Return (x, y) of the center of cell containing provided text 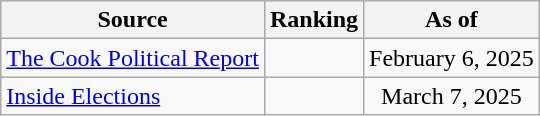
As of (452, 20)
The Cook Political Report (133, 58)
February 6, 2025 (452, 58)
March 7, 2025 (452, 96)
Inside Elections (133, 96)
Ranking (314, 20)
Source (133, 20)
